Locate the cell with the specified text and output its [X, Y] center coordinate. 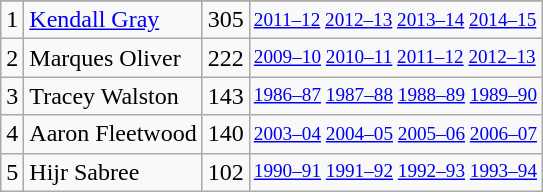
1990–91 1991–92 1992–93 1993–94 [395, 172]
222 [226, 58]
2009–10 2010–11 2011–12 2012–13 [395, 58]
Hijr Sabree [113, 172]
143 [226, 96]
Marques Oliver [113, 58]
Tracey Walston [113, 96]
102 [226, 172]
5 [12, 172]
Kendall Gray [113, 20]
140 [226, 134]
2011–12 2012–13 2013–14 2014–15 [395, 20]
1 [12, 20]
3 [12, 96]
2 [12, 58]
4 [12, 134]
305 [226, 20]
Aaron Fleetwood [113, 134]
2003–04 2004–05 2005–06 2006–07 [395, 134]
1986–87 1987–88 1988–89 1989–90 [395, 96]
